Output the (x, y) coordinate of the center of the cell containing the given text.  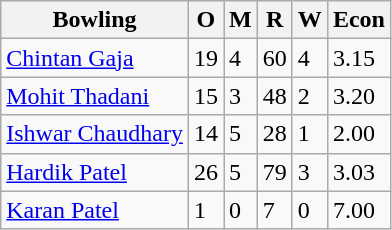
R (274, 20)
2.00 (358, 134)
26 (206, 172)
60 (274, 58)
M (241, 20)
Karan Patel (95, 210)
15 (206, 96)
Econ (358, 20)
Bowling (95, 20)
3.03 (358, 172)
14 (206, 134)
48 (274, 96)
28 (274, 134)
Mohit Thadani (95, 96)
7 (274, 210)
7.00 (358, 210)
19 (206, 58)
3.15 (358, 58)
Hardik Patel (95, 172)
O (206, 20)
2 (310, 96)
Ishwar Chaudhary (95, 134)
Chintan Gaja (95, 58)
79 (274, 172)
W (310, 20)
3.20 (358, 96)
